Find where the given text appears and provide that cell's center as [x, y] coordinate. 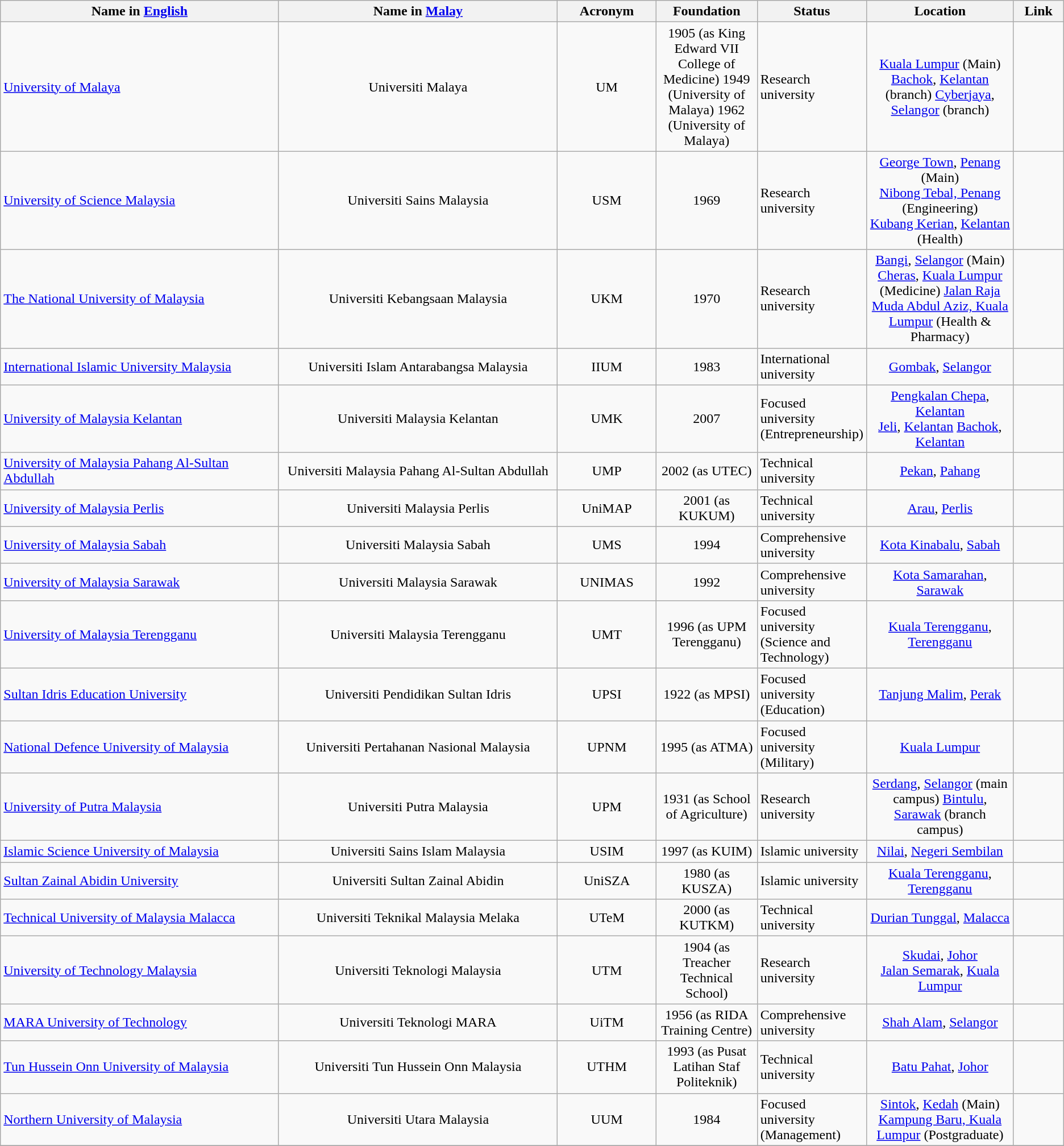
UTeM [607, 917]
Arau, Perlis [940, 508]
University of Malaysia Perlis [140, 508]
Tun Hussein Onn University of Malaysia [140, 1067]
UMP [607, 471]
University of Technology Malaysia [140, 970]
Universiti Malaysia Sarawak [418, 582]
Kuala Lumpur (Main)Bachok, Kelantan (branch) Cyberjaya, Selangor (branch) [940, 86]
Kuala Lumpur [940, 747]
Serdang, Selangor (main campus) Bintulu, Sarawak (branch campus) [940, 807]
USM [607, 200]
UTM [607, 970]
National Defence University of Malaysia [140, 747]
Name in English [140, 11]
Northern University of Malaysia [140, 1119]
1956 (as RIDA Training Centre) [706, 1022]
Universiti Sains Islam Malaysia [418, 852]
1905 (as King Edward VII College of Medicine) 1949 (University of Malaya) 1962 (University of Malaya) [706, 86]
Universiti Putra Malaysia [418, 807]
Sultan Idris Education University [140, 694]
International university [812, 366]
University of Malaya [140, 86]
University of Putra Malaysia [140, 807]
Universiti Sains Malaysia [418, 200]
2000 (as KUTKM) [706, 917]
UPNM [607, 747]
1995 (as ATMA) [706, 747]
Universiti Utara Malaysia [418, 1119]
George Town, Penang (Main)Nibong Tebal, Penang (Engineering)Kubang Kerian, Kelantan (Health) [940, 200]
Tanjung Malim, Perak [940, 694]
IIUM [607, 366]
UPM [607, 807]
1904 (as Treacher Technical School) [706, 970]
Universiti Teknologi Malaysia [418, 970]
1931 (as School of Agriculture) [706, 807]
UMS [607, 545]
Sintok, Kedah (Main)Kampung Baru, Kuala Lumpur (Postgraduate) [940, 1119]
Focused university (Management) [812, 1119]
UUM [607, 1119]
1970 [706, 299]
Universiti Pendidikan Sultan Idris [418, 694]
UniSZA [607, 881]
Pengkalan Chepa, KelantanJeli, Kelantan Bachok, Kelantan [940, 418]
Universiti Tun Hussein Onn Malaysia [418, 1067]
International Islamic University Malaysia [140, 366]
Kota Samarahan, Sarawak [940, 582]
Universiti Malaysia Kelantan [418, 418]
Durian Tunggal, Malacca [940, 917]
Pekan, Pahang [940, 471]
MARA University of Technology [140, 1022]
1980 (as KUSZA) [706, 881]
Status [812, 11]
UPSI [607, 694]
1994 [706, 545]
Technical University of Malaysia Malacca [140, 917]
2001 (as KUKUM) [706, 508]
Kota Kinabalu, Sabah [940, 545]
Bangi, Selangor (Main) Cheras, Kuala Lumpur (Medicine) Jalan Raja Muda Abdul Aziz, Kuala Lumpur (Health & Pharmacy) [940, 299]
1992 [706, 582]
Universiti Malaysia Perlis [418, 508]
UM [607, 86]
Focused university (Science and Technology) [812, 634]
Gombak, Selangor [940, 366]
Batu Pahat, Johor [940, 1067]
Link [1038, 11]
University of Malaysia Terengganu [140, 634]
Universiti Teknikal Malaysia Melaka [418, 917]
USIM [607, 852]
Universiti Malaysia Sabah [418, 545]
University of Malaysia Sabah [140, 545]
UMK [607, 418]
UTHM [607, 1067]
1922 (as MPSI) [706, 694]
University of Science Malaysia [140, 200]
Location [940, 11]
UKM [607, 299]
Universiti Sultan Zainal Abidin [418, 881]
Name in Malay [418, 11]
Universiti Malaya [418, 86]
Shah Alam, Selangor [940, 1022]
University of Malaysia Kelantan [140, 418]
Focused university (Education) [812, 694]
2002 (as UTEC) [706, 471]
Universiti Teknologi MARA [418, 1022]
1969 [706, 200]
UniMAP [607, 508]
University of Malaysia Sarawak [140, 582]
UiTM [607, 1022]
Acronym [607, 11]
1996 (as UPM Terengganu) [706, 634]
UMT [607, 634]
1993 (as Pusat Latihan Staf Politeknik) [706, 1067]
Focused university (Military) [812, 747]
2007 [706, 418]
1984 [706, 1119]
Sultan Zainal Abidin University [140, 881]
UNIMAS [607, 582]
Nilai, Negeri Sembilan [940, 852]
Universiti Islam Antarabangsa Malaysia [418, 366]
1997 (as KUIM) [706, 852]
Universiti Malaysia Pahang Al-Sultan Abdullah [418, 471]
Islamic Science University of Malaysia [140, 852]
Universiti Pertahanan Nasional Malaysia [418, 747]
The National University of Malaysia [140, 299]
Universiti Kebangsaan Malaysia [418, 299]
Universiti Malaysia Terengganu [418, 634]
Focused university (Entrepreneurship) [812, 418]
Foundation [706, 11]
Skudai, JohorJalan Semarak, Kuala Lumpur [940, 970]
University of Malaysia Pahang Al-Sultan Abdullah [140, 471]
1983 [706, 366]
